Scan for the cell matching the given text and deliver its (x, y) coordinate at center. 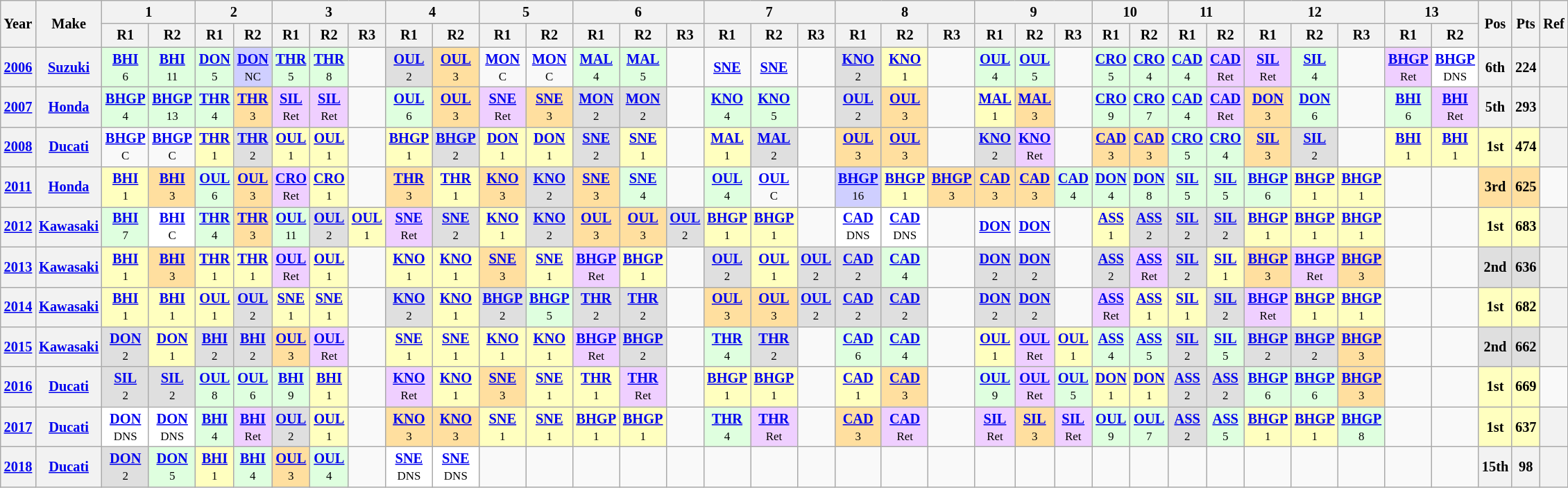
10 (1130, 12)
224 (1526, 67)
SIL4 (1314, 67)
BHGP16 (858, 187)
682 (1526, 307)
98 (1526, 467)
2012 (18, 227)
BHGP5 (549, 307)
636 (1526, 267)
BHI7 (125, 227)
DONNC (253, 67)
2018 (18, 467)
MAL5 (642, 67)
DON3 (1268, 107)
9 (1033, 12)
BHGP4 (125, 107)
CRORet (291, 187)
BHGP13 (172, 107)
3 (329, 12)
2006 (18, 67)
2008 (18, 147)
KNO5 (774, 107)
6th (1495, 67)
CAD1 (858, 387)
293 (1526, 107)
ASS4 (1111, 347)
474 (1526, 147)
11 (1207, 12)
Pos (1495, 24)
2016 (18, 387)
1 (148, 12)
3rd (1495, 187)
BHGPDNS (1454, 67)
8 (905, 12)
BHIC (172, 227)
Ref (1553, 24)
5 (526, 12)
2014 (18, 307)
12 (1315, 12)
DON8 (1149, 187)
OUL11 (291, 227)
13 (1432, 12)
7 (769, 12)
BHGP8 (1361, 427)
SNE4 (642, 187)
BHI11 (172, 67)
2011 (18, 187)
669 (1526, 387)
2013 (18, 267)
DON4 (1111, 187)
4 (433, 12)
MAL4 (595, 67)
5th (1495, 107)
Make (69, 24)
MAL2 (774, 147)
662 (1526, 347)
637 (1526, 427)
MAL3 (1035, 107)
15th (1495, 467)
KNO4 (727, 107)
2007 (18, 107)
2015 (18, 347)
OULC (774, 187)
2 (234, 12)
DON6 (1314, 107)
CRO1 (329, 187)
CRO9 (1111, 107)
OUL8 (215, 387)
683 (1526, 227)
2017 (18, 427)
OUL7 (1149, 427)
Pts (1526, 24)
BHI9 (291, 387)
625 (1526, 187)
6 (638, 12)
Suzuki (69, 67)
CAD6 (858, 347)
Year (18, 24)
CRO7 (1149, 107)
THR8 (329, 67)
THR5 (291, 67)
